Extract the [x, y] coordinate from the center of the cell holding the provided text.  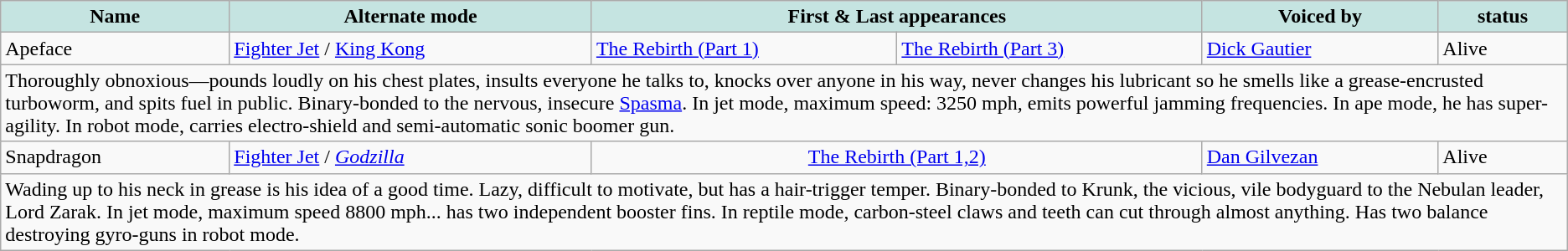
Alternate mode [410, 17]
Dick Gautier [1320, 49]
The Rebirth (Part 1,2) [896, 157]
First & Last appearances [896, 17]
Voiced by [1320, 17]
Fighter Jet / Godzilla [410, 157]
Apeface [116, 49]
Snapdragon [116, 157]
The Rebirth (Part 3) [1050, 49]
status [1503, 17]
Dan Gilvezan [1320, 157]
Name [116, 17]
Fighter Jet / King Kong [410, 49]
The Rebirth (Part 1) [744, 49]
